For the text-containing cell, return its midpoint in (X, Y) coordinate format. 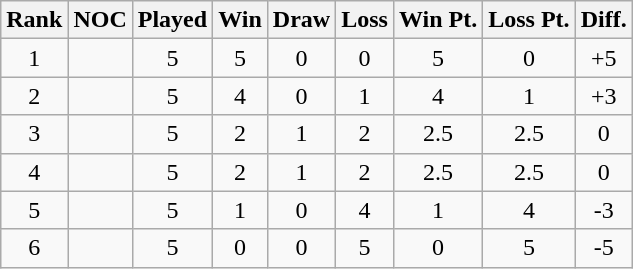
Played (172, 20)
Win (240, 20)
Loss (365, 20)
6 (34, 248)
Win Pt. (438, 20)
Rank (34, 20)
Diff. (604, 20)
-5 (604, 248)
Loss Pt. (529, 20)
+5 (604, 58)
-3 (604, 210)
Draw (301, 20)
3 (34, 134)
+3 (604, 96)
NOC (100, 20)
